Identify which cell holds the provided text, then report its (x, y) central coordinate. 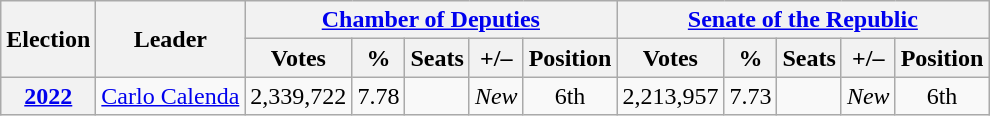
2,213,957 (670, 96)
7.78 (378, 96)
Leader (170, 39)
7.73 (750, 96)
Senate of the Republic (803, 20)
2022 (48, 96)
Election (48, 39)
Chamber of Deputies (431, 20)
2,339,722 (298, 96)
Carlo Calenda (170, 96)
